Extract the (x, y) coordinate from the center of the cell holding the provided text.  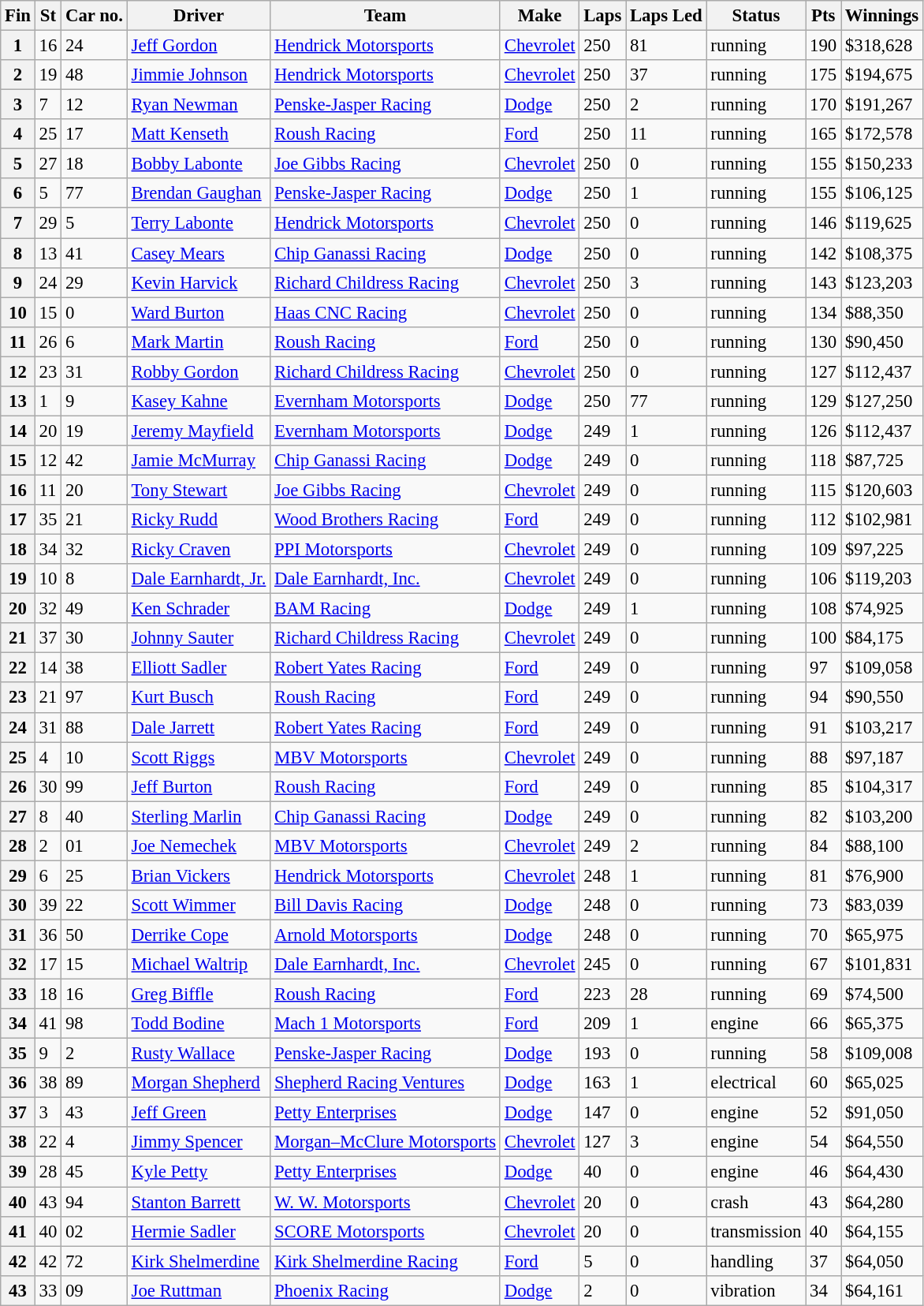
Laps Led (666, 16)
$65,975 (882, 935)
109 (823, 550)
Jeff Green (199, 1113)
PPI Motorsports (386, 550)
134 (823, 312)
$65,025 (882, 1083)
$64,550 (882, 1143)
99 (95, 786)
SCORE Motorsports (386, 1231)
BAM Racing (386, 609)
$90,450 (882, 341)
electrical (756, 1083)
vibration (756, 1290)
72 (95, 1261)
$64,161 (882, 1290)
Johnny Sauter (199, 638)
69 (823, 994)
01 (95, 846)
147 (602, 1113)
$64,050 (882, 1261)
$76,900 (882, 875)
Joe Ruttman (199, 1290)
Matt Kenseth (199, 134)
$88,100 (882, 846)
$97,225 (882, 550)
$106,125 (882, 193)
245 (602, 965)
$150,233 (882, 164)
Todd Bodine (199, 1024)
143 (823, 282)
52 (823, 1113)
165 (823, 134)
transmission (756, 1231)
Jamie McMurray (199, 461)
$64,155 (882, 1231)
Morgan Shepherd (199, 1083)
112 (823, 520)
98 (95, 1024)
Joe Nemechek (199, 846)
Scott Wimmer (199, 905)
$104,317 (882, 786)
Make (539, 16)
$83,039 (882, 905)
91 (823, 727)
$109,008 (882, 1054)
Ricky Rudd (199, 520)
St (47, 16)
$109,058 (882, 668)
146 (823, 223)
Ken Schrader (199, 609)
118 (823, 461)
$90,550 (882, 698)
100 (823, 638)
$172,578 (882, 134)
Jeff Burton (199, 786)
Derrike Cope (199, 935)
Terry Labonte (199, 223)
$74,500 (882, 994)
Morgan–McClure Motorsports (386, 1143)
170 (823, 105)
$108,375 (882, 253)
142 (823, 253)
handling (756, 1261)
Jimmie Johnson (199, 75)
84 (823, 846)
Ward Burton (199, 312)
163 (602, 1083)
Ricky Craven (199, 550)
108 (823, 609)
Jeff Gordon (199, 46)
Shepherd Racing Ventures (386, 1083)
Kirk Shelmerdine Racing (386, 1261)
$74,925 (882, 609)
60 (823, 1083)
89 (95, 1083)
50 (95, 935)
130 (823, 341)
Driver (199, 16)
$65,375 (882, 1024)
Sterling Marlin (199, 816)
$103,217 (882, 727)
45 (95, 1172)
Casey Mears (199, 253)
Status (756, 16)
Scott Riggs (199, 757)
Car no. (95, 16)
193 (602, 1054)
$103,200 (882, 816)
Bobby Labonte (199, 164)
$194,675 (882, 75)
82 (823, 816)
106 (823, 579)
$84,175 (882, 638)
Hermie Sadler (199, 1231)
Wood Brothers Racing (386, 520)
Pts (823, 16)
54 (823, 1143)
175 (823, 75)
$88,350 (882, 312)
$87,725 (882, 461)
$64,280 (882, 1202)
$119,203 (882, 579)
Kurt Busch (199, 698)
48 (95, 75)
Jimmy Spencer (199, 1143)
Haas CNC Racing (386, 312)
Arnold Motorsports (386, 935)
Kirk Shelmerdine (199, 1261)
09 (95, 1290)
Laps (602, 16)
Michael Waltrip (199, 965)
$127,250 (882, 401)
Stanton Barrett (199, 1202)
Greg Biffle (199, 994)
Robby Gordon (199, 371)
73 (823, 905)
85 (823, 786)
209 (602, 1024)
126 (823, 431)
49 (95, 609)
70 (823, 935)
$120,603 (882, 490)
Phoenix Racing (386, 1290)
115 (823, 490)
Kyle Petty (199, 1172)
Ryan Newman (199, 105)
$97,187 (882, 757)
Team (386, 16)
129 (823, 401)
$101,831 (882, 965)
Kevin Harvick (199, 282)
Elliott Sadler (199, 668)
$191,267 (882, 105)
Brendan Gaughan (199, 193)
Brian Vickers (199, 875)
190 (823, 46)
$91,050 (882, 1113)
$123,203 (882, 282)
67 (823, 965)
Mach 1 Motorsports (386, 1024)
$119,625 (882, 223)
Dale Earnhardt, Jr. (199, 579)
Kasey Kahne (199, 401)
58 (823, 1054)
223 (602, 994)
$318,628 (882, 46)
Dale Jarrett (199, 727)
crash (756, 1202)
Mark Martin (199, 341)
Fin (18, 16)
46 (823, 1172)
02 (95, 1231)
Winnings (882, 16)
Tony Stewart (199, 490)
Jeremy Mayfield (199, 431)
$64,430 (882, 1172)
66 (823, 1024)
W. W. Motorsports (386, 1202)
$102,981 (882, 520)
Bill Davis Racing (386, 905)
Rusty Wallace (199, 1054)
